Identify which cell holds the provided text, then report its [x, y] central coordinate. 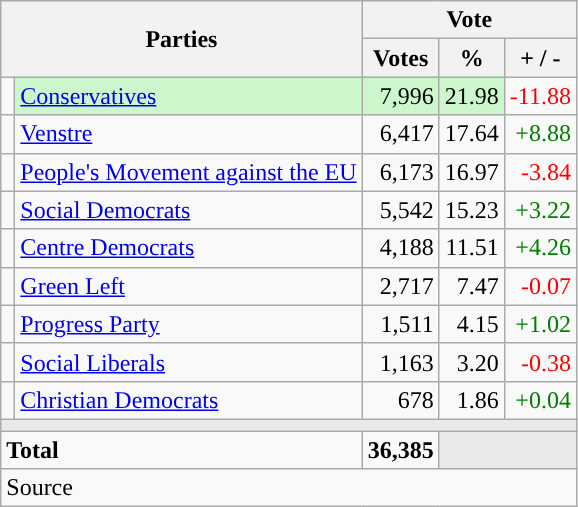
1.86 [472, 400]
3.20 [472, 362]
People's Movement against the EU [188, 172]
4,188 [400, 248]
+0.04 [540, 400]
-0.07 [540, 286]
-0.38 [540, 362]
Source [289, 488]
11.51 [472, 248]
+1.02 [540, 324]
+8.88 [540, 134]
Centre Democrats [188, 248]
% [472, 58]
Conservatives [188, 96]
Vote [469, 20]
Venstre [188, 134]
2,717 [400, 286]
16.97 [472, 172]
7.47 [472, 286]
4.15 [472, 324]
Votes [400, 58]
+4.26 [540, 248]
+ / - [540, 58]
15.23 [472, 210]
6,173 [400, 172]
1,163 [400, 362]
7,996 [400, 96]
1,511 [400, 324]
36,385 [400, 449]
6,417 [400, 134]
21.98 [472, 96]
Progress Party [188, 324]
-11.88 [540, 96]
-3.84 [540, 172]
Parties [182, 39]
Green Left [188, 286]
Social Liberals [188, 362]
17.64 [472, 134]
+3.22 [540, 210]
5,542 [400, 210]
678 [400, 400]
Social Democrats [188, 210]
Christian Democrats [188, 400]
Total [182, 449]
